Capture the cell that displays the provided text and extract its [x, y] central coordinate. 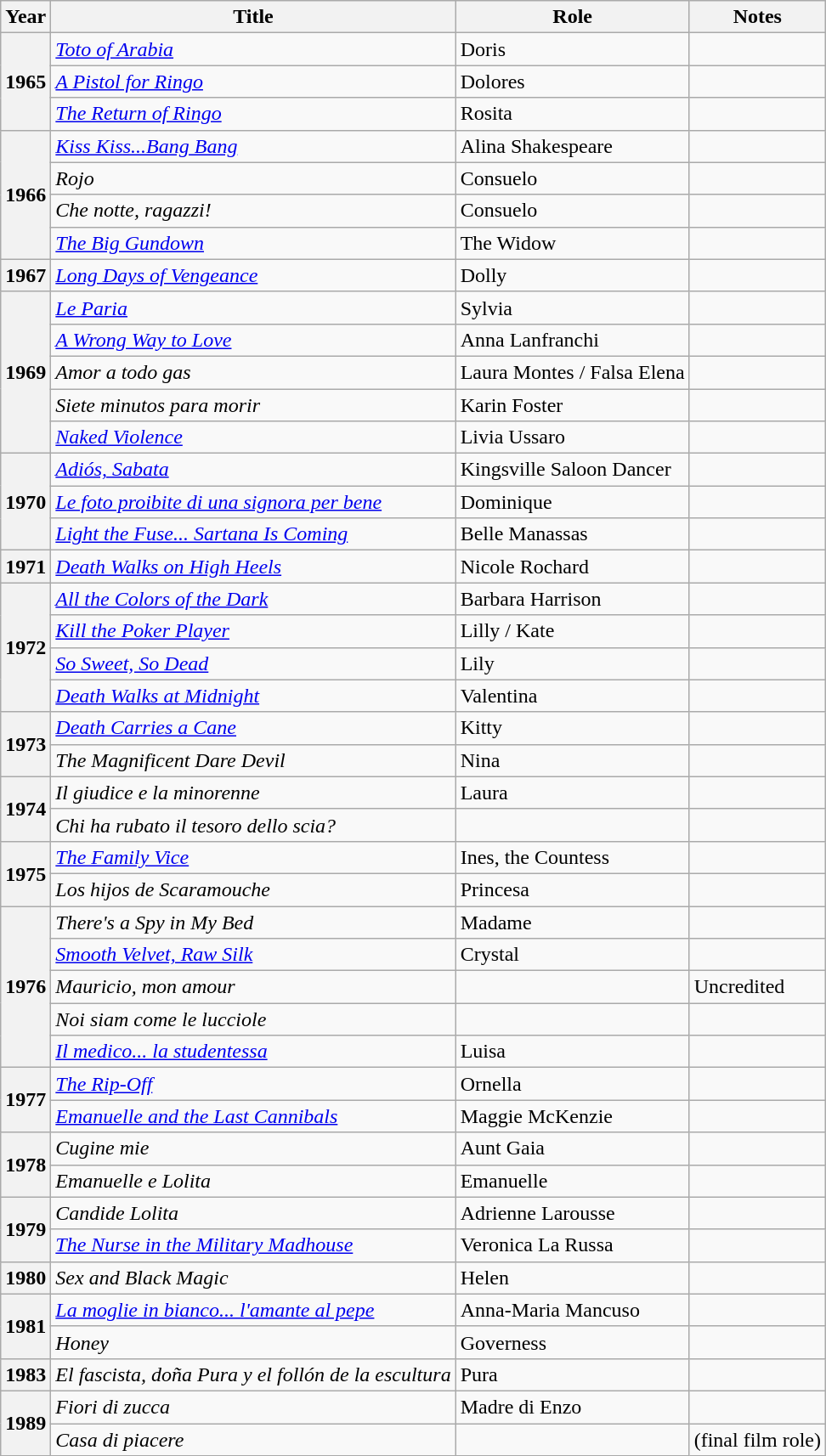
1965 [25, 82]
Emanuelle e Lolita [253, 1181]
Adiós, Sabata [253, 470]
The Family Vice [253, 857]
Kitty [573, 728]
Alina Shakespeare [573, 146]
Year [25, 17]
Uncredited [757, 987]
Princesa [573, 889]
Il giudice e la minorenne [253, 793]
1970 [25, 502]
Smooth Velvet, Raw Silk [253, 955]
Death Walks at Midnight [253, 696]
1974 [25, 809]
Noi siam come le lucciole [253, 1019]
1976 [25, 986]
Crystal [573, 955]
Lilly / Kate [573, 631]
Dominique [573, 502]
A Pistol for Ringo [253, 82]
Honey [253, 1342]
Rojo [253, 178]
Emanuelle [573, 1181]
Dolores [573, 82]
La moglie in bianco... l'amante al pepe [253, 1310]
Veronica La Russa [573, 1245]
Long Days of Vengeance [253, 275]
Sex and Black Magic [253, 1278]
Il medico... la studentessa [253, 1052]
Laura [573, 793]
Fiori di zucca [253, 1407]
Luisa [573, 1052]
Toto of Arabia [253, 49]
Kingsville Saloon Dancer [573, 470]
Anna-Maria Mancuso [573, 1310]
1978 [25, 1165]
All the Colors of the Dark [253, 599]
The Nurse in the Military Madhouse [253, 1245]
Ornella [573, 1084]
Death Walks on High Heels [253, 567]
Death Carries a Cane [253, 728]
Laura Montes / Falsa Elena [573, 372]
Amor a todo gas [253, 372]
Belle Manassas [573, 534]
The Widow [573, 243]
Sylvia [573, 308]
Dolly [573, 275]
1972 [25, 647]
Maggie McKenzie [573, 1116]
Doris [573, 49]
1980 [25, 1278]
Naked Violence [253, 437]
Nina [573, 760]
Le Paria [253, 308]
1975 [25, 873]
Kiss Kiss...Bang Bang [253, 146]
1977 [25, 1100]
El fascista, doña Pura y el follón de la escultura [253, 1374]
Che notte, ragazzi! [253, 211]
Lily [573, 663]
1973 [25, 744]
Madre di Enzo [573, 1407]
Nicole Rochard [573, 567]
There's a Spy in My Bed [253, 922]
Candide Lolita [253, 1213]
The Return of Ringo [253, 114]
Barbara Harrison [573, 599]
1966 [25, 195]
1981 [25, 1326]
Siete minutos para morir [253, 405]
Adrienne Larousse [573, 1213]
Light the Fuse... Sartana Is Coming [253, 534]
1983 [25, 1374]
The Big Gundown [253, 243]
(final film role) [757, 1440]
1989 [25, 1423]
1969 [25, 372]
Casa di piacere [253, 1440]
Ines, the Countess [573, 857]
So Sweet, So Dead [253, 663]
The Magnificent Dare Devil [253, 760]
Aunt Gaia [573, 1148]
Cugine mie [253, 1148]
Karin Foster [573, 405]
Pura [573, 1374]
1967 [25, 275]
Role [573, 17]
Chi ha rubato il tesoro dello scia? [253, 825]
The Rip-Off [253, 1084]
Kill the Poker Player [253, 631]
1979 [25, 1229]
Title [253, 17]
Rosita [573, 114]
1971 [25, 567]
A Wrong Way to Love [253, 340]
Governess [573, 1342]
Le foto proibite di una signora per bene [253, 502]
Notes [757, 17]
Emanuelle and the Last Cannibals [253, 1116]
Livia Ussaro [573, 437]
Madame [573, 922]
Los hijos de Scaramouche [253, 889]
Mauricio, mon amour [253, 987]
Anna Lanfranchi [573, 340]
Helen [573, 1278]
Valentina [573, 696]
